Determine the [x, y] coordinate at the center of the cell enclosing the given text.  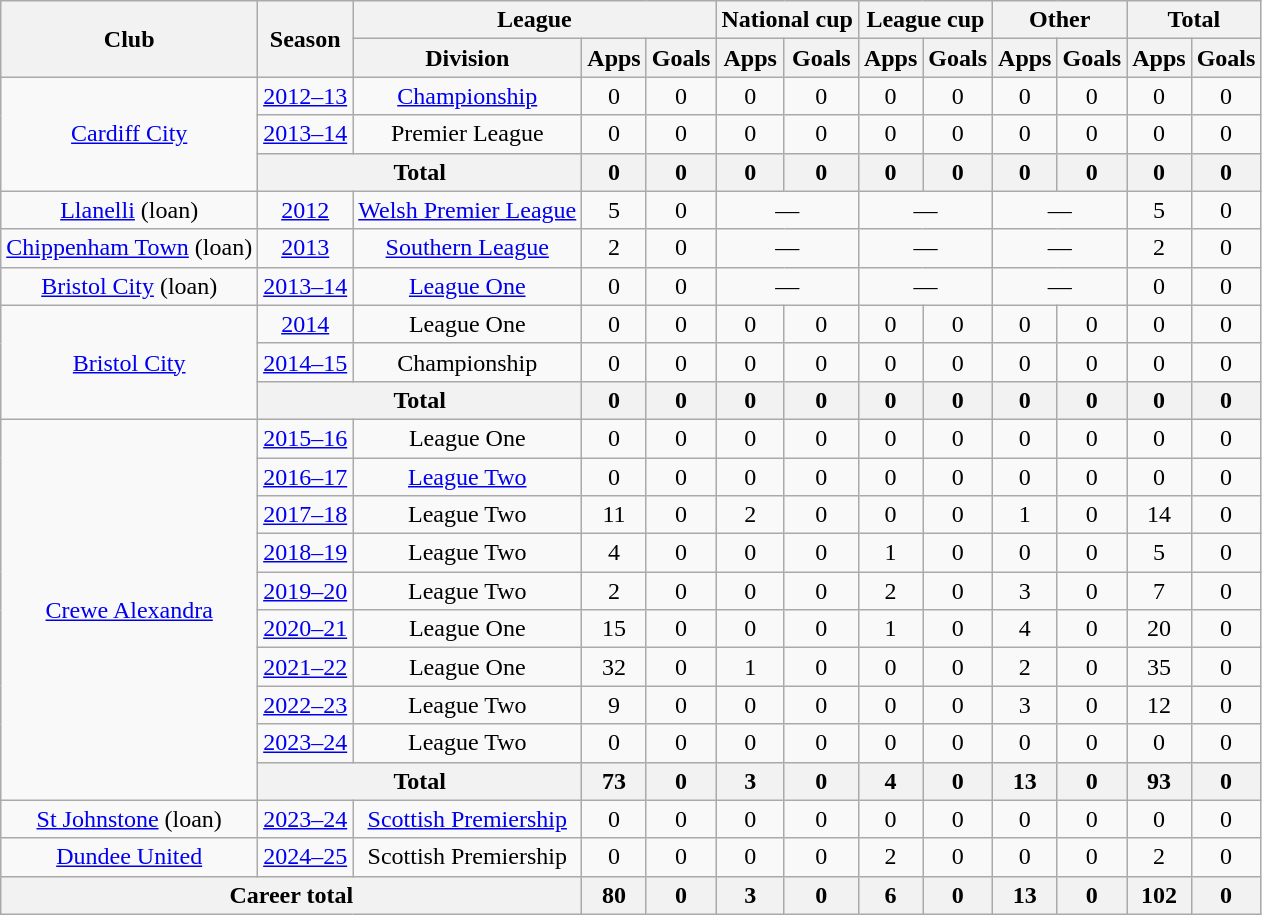
Career total [292, 895]
Bristol City (loan) [130, 286]
Bristol City [130, 362]
9 [614, 705]
2016–17 [306, 477]
11 [614, 515]
32 [614, 667]
Chippenham Town (loan) [130, 248]
2019–20 [306, 591]
St Johnstone (loan) [130, 819]
Cardiff City [130, 134]
7 [1159, 591]
Crewe Alexandra [130, 610]
12 [1159, 705]
Premier League [468, 134]
2014 [306, 324]
Southern League [468, 248]
2015–16 [306, 438]
73 [614, 781]
14 [1159, 515]
2017–18 [306, 515]
Club [130, 39]
Season [306, 39]
2013 [306, 248]
15 [614, 629]
League [534, 20]
2012–13 [306, 96]
80 [614, 895]
20 [1159, 629]
2014–15 [306, 362]
National cup [787, 20]
Welsh Premier League [468, 210]
35 [1159, 667]
League cup [925, 20]
2021–22 [306, 667]
Dundee United [130, 857]
2012 [306, 210]
2024–25 [306, 857]
2018–19 [306, 553]
Division [468, 58]
Other [1060, 20]
6 [890, 895]
102 [1159, 895]
2022–23 [306, 705]
Llanelli (loan) [130, 210]
93 [1159, 781]
2020–21 [306, 629]
